Capture the cell that displays the provided text and extract its (X, Y) central coordinate. 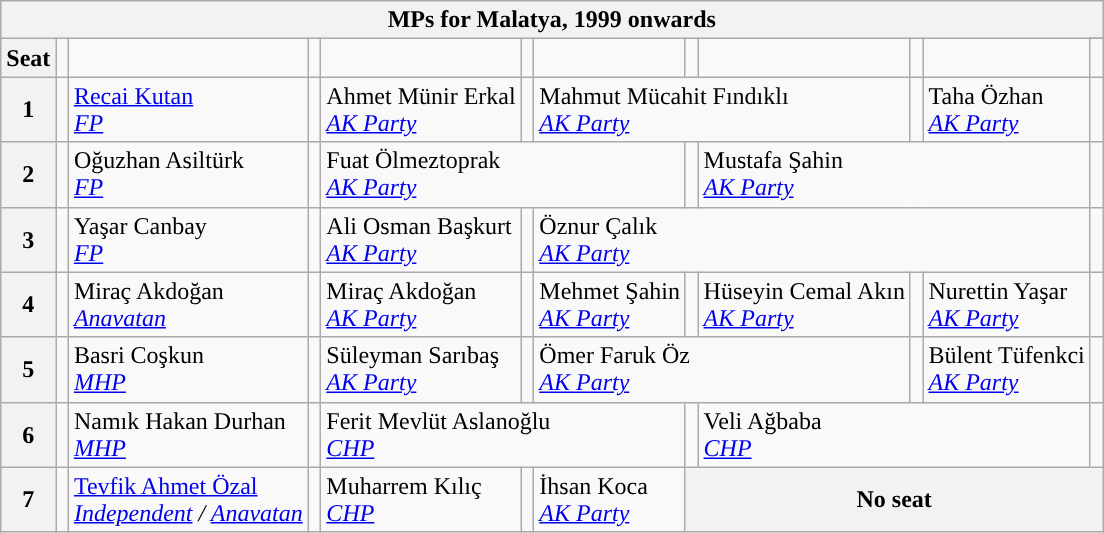
Basri CoşkunMHP (188, 370)
Süleyman SarıbaşAK Party (421, 370)
İhsan KocaAK Party (610, 500)
6 (28, 434)
2 (28, 174)
Ali Osman BaşkurtAK Party (421, 240)
Namık Hakan DurhanMHP (188, 434)
Bülent TüfenkciAK Party (1006, 370)
Oğuzhan AsiltürkFP (188, 174)
Tevfik Ahmet ÖzalIndependent / Anavatan (188, 500)
Ferit Mevlüt AslanoğluCHP (504, 434)
Miraç AkdoğanAK Party (421, 304)
Miraç AkdoğanAnavatan (188, 304)
Mahmut Mücahit FındıklıAK Party (722, 110)
Mehmet ŞahinAK Party (610, 304)
3 (28, 240)
Ömer Faruk ÖzAK Party (722, 370)
Fuat ÖlmeztoprakAK Party (504, 174)
Nurettin YaşarAK Party (1006, 304)
Ahmet Münir ErkalAK Party (421, 110)
5 (28, 370)
4 (28, 304)
Recai KutanFP (188, 110)
Seat (28, 58)
7 (28, 500)
Mustafa ŞahinAK Party (894, 174)
No seat (894, 500)
Taha ÖzhanAK Party (1006, 110)
Veli AğbabaCHP (894, 434)
Hüseyin Cemal AkınAK Party (804, 304)
Yaşar CanbayFP (188, 240)
Muharrem KılıçCHP (421, 500)
Öznur ÇalıkAK Party (812, 240)
1 (28, 110)
MPs for Malatya, 1999 onwards (552, 20)
